Provide the (x, y) coordinate of the cell's center where the given text is located.  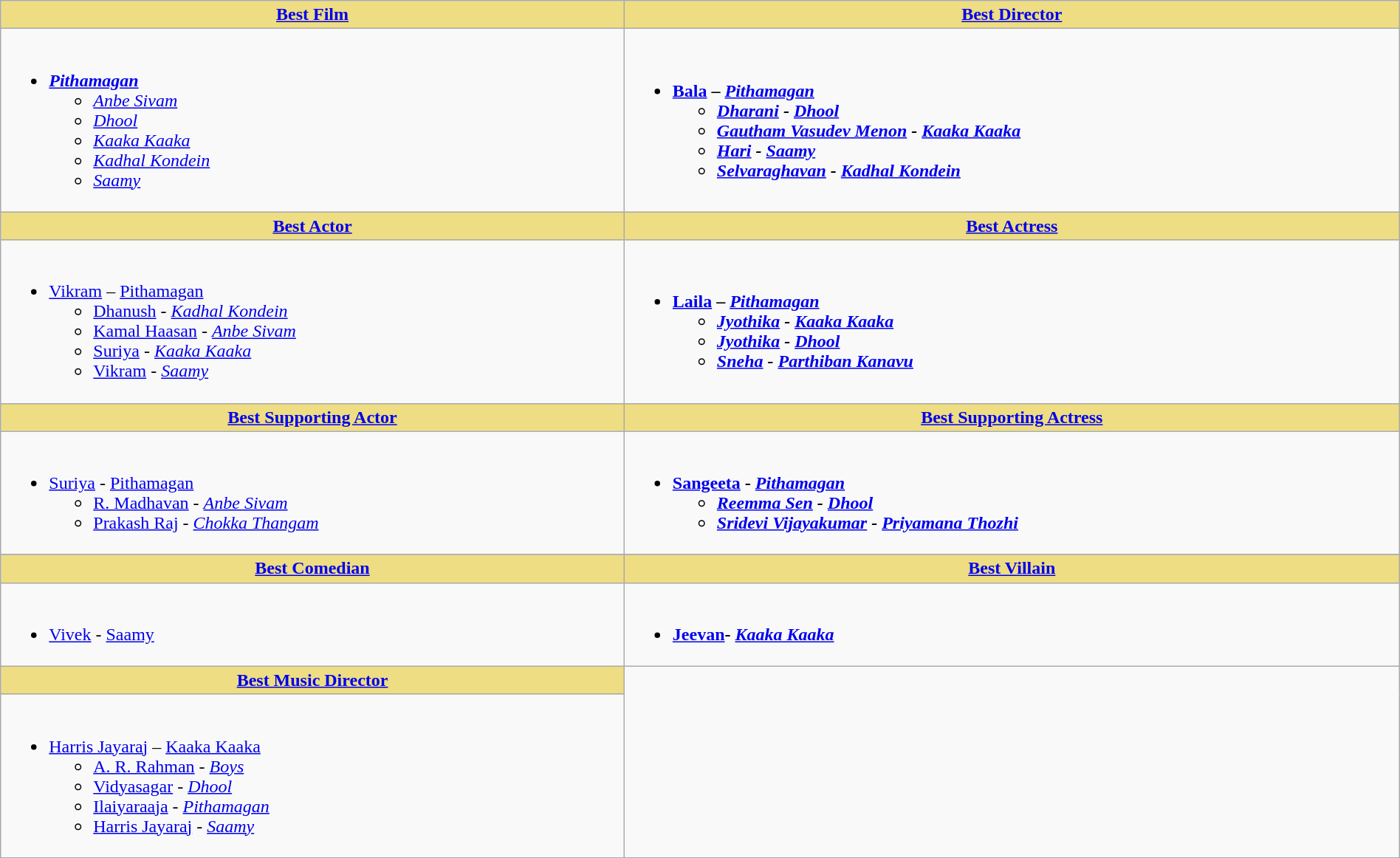
Vikram – PithamaganDhanush - Kadhal KondeinKamal Haasan - Anbe SivamSuriya - Kaaka KaakaVikram - Saamy (313, 322)
Best Villain (1012, 569)
Harris Jayaraj – Kaaka KaakaA. R. Rahman - BoysVidyasagar - DhoolIlaiyaraaja - PithamaganHarris Jayaraj - Saamy (313, 775)
Laila – PithamaganJyothika - Kaaka KaakaJyothika - DhoolSneha - Parthiban Kanavu (1012, 322)
Best Music Director (313, 680)
Best Comedian (313, 569)
Best Supporting Actress (1012, 417)
Bala – PithamaganDharani - DhoolGautham Vasudev Menon - Kaaka KaakaHari - SaamySelvaraghavan - Kadhal Kondein (1012, 120)
Best Supporting Actor (313, 417)
Best Actress (1012, 226)
Best Director (1012, 15)
Best Film (313, 15)
Sangeeta - PithamaganReemma Sen - DhoolSridevi Vijayakumar - Priyamana Thozhi (1012, 493)
Best Actor (313, 226)
Suriya - PithamaganR. Madhavan - Anbe SivamPrakash Raj - Chokka Thangam (313, 493)
PithamaganAnbe SivamDhoolKaaka KaakaKadhal KondeinSaamy (313, 120)
Jeevan- Kaaka Kaaka (1012, 625)
Vivek - Saamy (313, 625)
